Scan for the cell matching the given text and deliver its (X, Y) coordinate at center. 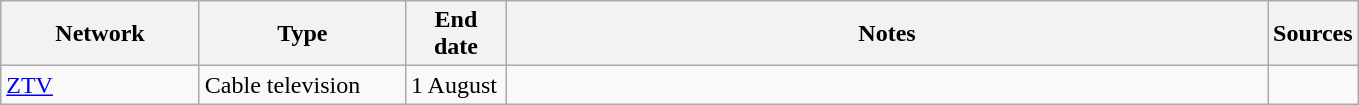
ZTV (100, 85)
Sources (1314, 34)
Notes (886, 34)
Type (302, 34)
1 August (456, 85)
End date (456, 34)
Network (100, 34)
Cable television (302, 85)
